Locate the cell with the specified text and output its [x, y] center coordinate. 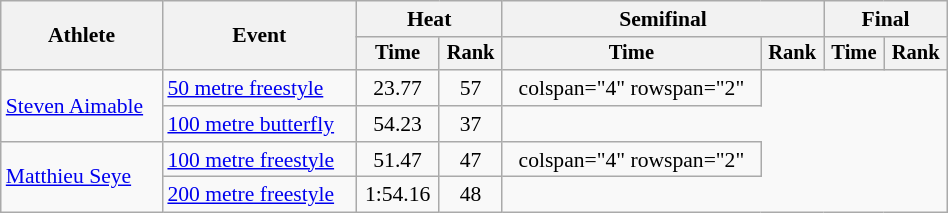
100 metre butterfly [259, 124]
Matthieu Seye [82, 178]
Athlete [82, 36]
1:54.16 [398, 195]
Final [886, 19]
200 metre freestyle [259, 195]
100 metre freestyle [259, 160]
50 metre freestyle [259, 88]
57 [470, 88]
Heat [429, 19]
Steven Aimable [82, 106]
37 [470, 124]
47 [470, 160]
Event [259, 36]
51.47 [398, 160]
54.23 [398, 124]
Semifinal [663, 19]
48 [470, 195]
23.77 [398, 88]
